For the text-containing cell, return its midpoint in (X, Y) coordinate format. 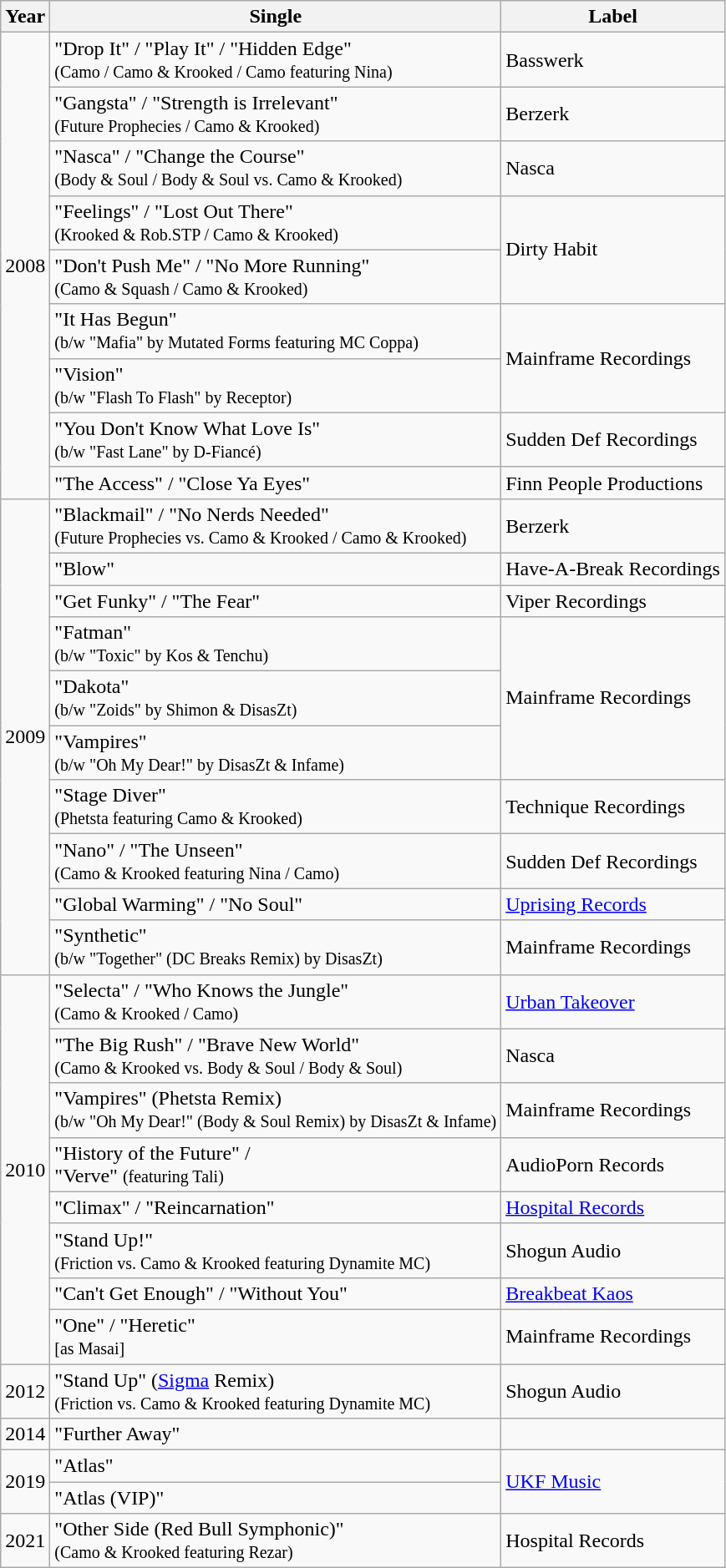
Uprising Records (613, 904)
"History of the Future" /"Verve" (featuring Tali) (276, 1164)
"Get Funky" / "The Fear" (276, 600)
"You Don't Know What Love Is"(b/w "Fast Lane" by D-Fiancé) (276, 439)
Single (276, 17)
"Blow" (276, 569)
"Can't Get Enough" / "Without You" (276, 1293)
2012 (25, 1391)
"Vision"(b/w "Flash To Flash" by Receptor) (276, 386)
"Further Away" (276, 1434)
Urban Takeover (613, 1002)
Finn People Productions (613, 483)
"Vampires" (Phetsta Remix)(b/w "Oh My Dear!" (Body & Soul Remix) by DisasZt & Infame) (276, 1110)
AudioPorn Records (613, 1164)
"Synthetic"(b/w "Together" (DC Breaks Remix) by DisasZt) (276, 947)
Breakbeat Kaos (613, 1293)
"Blackmail" / "No Nerds Needed"(Future Prophecies vs. Camo & Krooked / Camo & Krooked) (276, 526)
2009 (25, 736)
"Stand Up!"(Friction vs. Camo & Krooked featuring Dynamite MC) (276, 1251)
"The Access" / "Close Ya Eyes" (276, 483)
"Fatman"(b/w "Toxic" by Kos & Tenchu) (276, 645)
2019 (25, 1482)
"Vampires"(b/w "Oh My Dear!" by DisasZt & Infame) (276, 753)
"Don't Push Me" / "No More Running"(Camo & Squash / Camo & Krooked) (276, 277)
"Selecta" / "Who Knows the Jungle"(Camo & Krooked / Camo) (276, 1002)
"Dakota"(b/w "Zoids" by Shimon & DisasZt) (276, 698)
"Climax" / "Reincarnation" (276, 1207)
2021 (25, 1541)
"Atlas (VIP)" (276, 1498)
"Gangsta" / "Strength is Irrelevant"(Future Prophecies / Camo & Krooked) (276, 114)
2008 (25, 266)
Technique Recordings (613, 807)
Label (613, 17)
"Feelings" / "Lost Out There"(Krooked & Rob.STP / Camo & Krooked) (276, 222)
2010 (25, 1169)
Year (25, 17)
"Other Side (Red Bull Symphonic)"(Camo & Krooked featuring Rezar) (276, 1541)
"Nasca" / "Change the Course"(Body & Soul / Body & Soul vs. Camo & Krooked) (276, 169)
Have-A-Break Recordings (613, 569)
"Global Warming" / "No Soul" (276, 904)
Viper Recordings (613, 600)
Dirty Habit (613, 250)
"It Has Begun"(b/w "Mafia" by Mutated Forms featuring MC Coppa) (276, 331)
"Drop It" / "Play It" / "Hidden Edge"(Camo / Camo & Krooked / Camo featuring Nina) (276, 60)
"The Big Rush" / "Brave New World"(Camo & Krooked vs. Body & Soul / Body & Soul) (276, 1055)
UKF Music (613, 1482)
"Stand Up" (Sigma Remix)(Friction vs. Camo & Krooked featuring Dynamite MC) (276, 1391)
"Stage Diver"(Phetsta featuring Camo & Krooked) (276, 807)
2014 (25, 1434)
"Atlas" (276, 1466)
"One" / "Heretic"[as Masai] (276, 1336)
"Nano" / "The Unseen"(Camo & Krooked featuring Nina / Camo) (276, 862)
Basswerk (613, 60)
